Determine the [X, Y] coordinate at the center of the cell enclosing the given text.  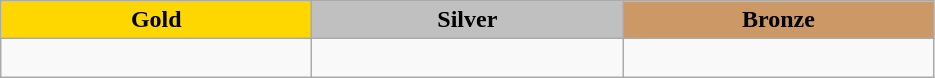
Bronze [778, 20]
Gold [156, 20]
Silver [468, 20]
